Return [X, Y] of the center of cell containing provided text 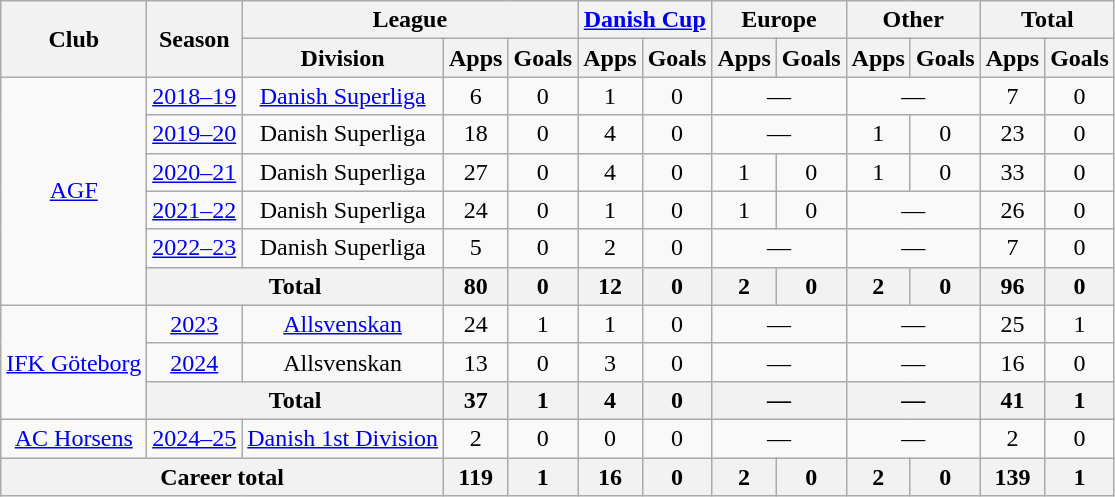
2022–23 [194, 248]
Danish 1st Division [343, 438]
Season [194, 39]
12 [610, 286]
26 [1012, 210]
80 [476, 286]
139 [1012, 477]
AGF [74, 191]
2023 [194, 324]
5 [476, 248]
Club [74, 39]
2024 [194, 362]
18 [476, 134]
2020–21 [194, 172]
2018–19 [194, 96]
13 [476, 362]
37 [476, 400]
Career total [222, 477]
2021–22 [194, 210]
Europe [779, 20]
3 [610, 362]
League [410, 20]
33 [1012, 172]
119 [476, 477]
2024–25 [194, 438]
41 [1012, 400]
25 [1012, 324]
6 [476, 96]
Danish Cup [645, 20]
96 [1012, 286]
IFK Göteborg [74, 362]
Other [913, 20]
27 [476, 172]
Division [343, 58]
23 [1012, 134]
2019–20 [194, 134]
AC Horsens [74, 438]
